Extract the (X, Y) coordinate from the center of the cell holding the provided text.  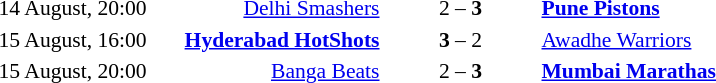
3 – 2 (460, 40)
Hyderabad HotShots (267, 40)
